Detect which cell encompasses the target text, then output its [X, Y] center coordinate. 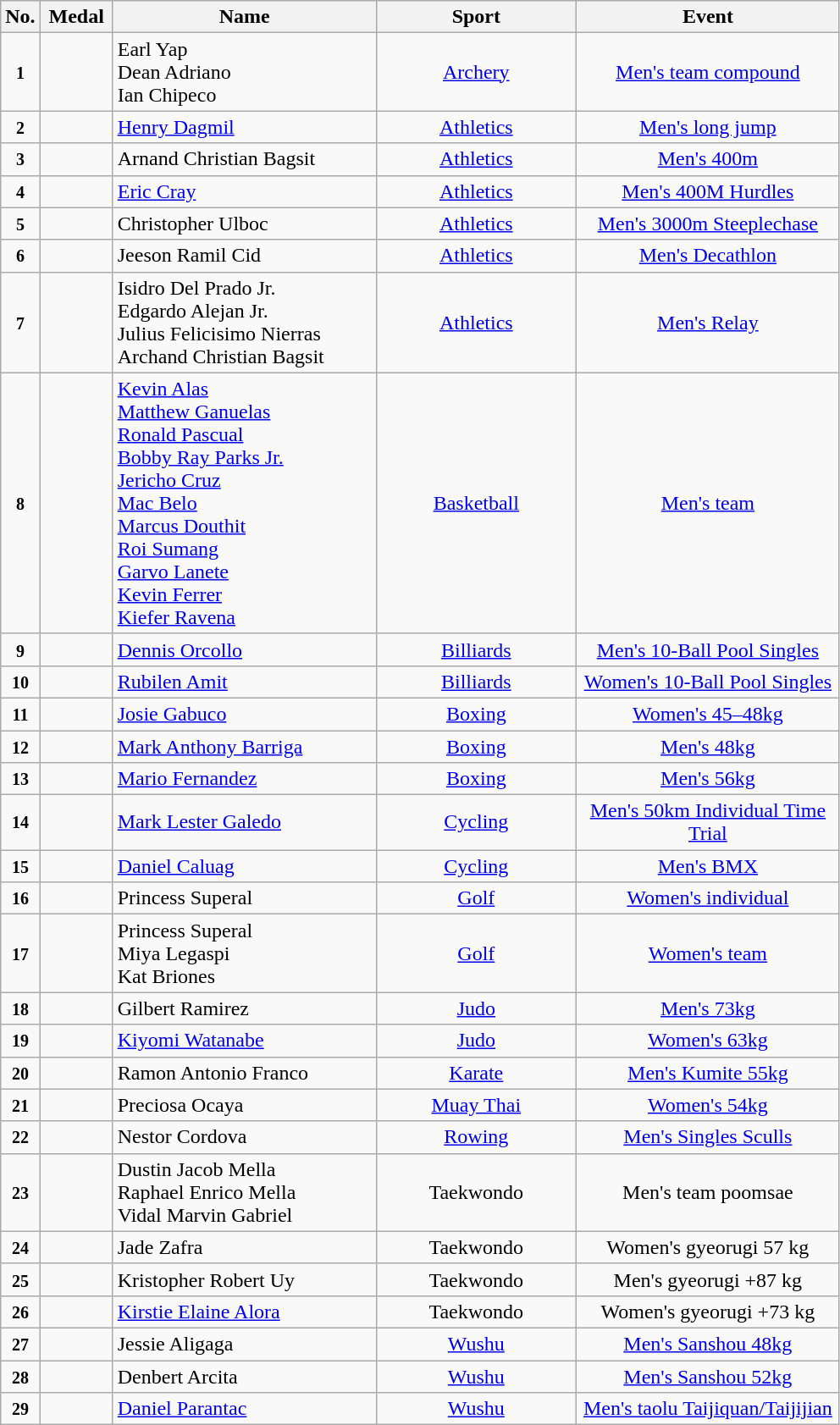
Kristopher Robert Uy [244, 1279]
Men's long jump [708, 127]
9 [20, 649]
12 [20, 746]
Name [244, 17]
Princess Superal [244, 898]
7 [20, 322]
Earl YapDean AdrianoIan Chipeco [244, 72]
Rubilen Amit [244, 682]
Medal [76, 17]
Men's Decathlon [708, 256]
Denbert Arcita [244, 1376]
Dustin Jacob MellaRaphael Enrico MellaVidal Marvin Gabriel [244, 1192]
Men's 50km Individual Time Trial [708, 823]
Basketball [476, 503]
Men's 56kg [708, 779]
26 [20, 1312]
Men's 73kg [708, 1008]
Women's gyeorugi +73 kg [708, 1312]
4 [20, 191]
10 [20, 682]
22 [20, 1137]
Karate [476, 1073]
Preciosa Ocaya [244, 1105]
Men's BMX [708, 866]
Men's Sanshou 48kg [708, 1344]
Nestor Cordova [244, 1137]
Men's Relay [708, 322]
1 [20, 72]
23 [20, 1192]
Arnand Christian Bagsit [244, 159]
Muay Thai [476, 1105]
Sport [476, 17]
Men's Sanshou 52kg [708, 1376]
27 [20, 1344]
Men's taolu Taijiquan/Taijijian [708, 1409]
13 [20, 779]
Women's 10-Ball Pool Singles [708, 682]
Men's team [708, 503]
Men's Singles Sculls [708, 1137]
Women's 63kg [708, 1041]
21 [20, 1105]
Women's 54kg [708, 1105]
Men's team compound [708, 72]
Isidro Del Prado Jr.Edgardo Alejan Jr.Julius Felicisimo NierrasArchand Christian Bagsit [244, 322]
15 [20, 866]
Men's 10-Ball Pool Singles [708, 649]
Men's 400m [708, 159]
20 [20, 1073]
No. [20, 17]
28 [20, 1376]
19 [20, 1041]
Mark Anthony Barriga [244, 746]
Christopher Ulboc [244, 224]
Women's team [708, 953]
Men's gyeorugi +87 kg [708, 1279]
8 [20, 503]
Daniel Caluag [244, 866]
Ramon Antonio Franco [244, 1073]
Men's 48kg [708, 746]
24 [20, 1247]
Gilbert Ramirez [244, 1008]
25 [20, 1279]
3 [20, 159]
Men's Kumite 55kg [708, 1073]
Women's gyeorugi 57 kg [708, 1247]
17 [20, 953]
2 [20, 127]
Princess SuperalMiya LegaspiKat Briones [244, 953]
Josie Gabuco [244, 714]
Mario Fernandez [244, 779]
Dennis Orcollo [244, 649]
Men's 3000m Steeplechase [708, 224]
11 [20, 714]
6 [20, 256]
Jessie Aligaga [244, 1344]
Daniel Parantac [244, 1409]
16 [20, 898]
Men's team poomsae [708, 1192]
Kevin AlasMatthew GanuelasRonald PascualBobby Ray Parks Jr.Jericho CruzMac BeloMarcus DouthitRoi SumangGarvo LaneteKevin FerrerKiefer Ravena [244, 503]
Event [708, 17]
Eric Cray [244, 191]
5 [20, 224]
Henry Dagmil [244, 127]
Men's 400M Hurdles [708, 191]
Women's 45–48kg [708, 714]
Jeeson Ramil Cid [244, 256]
Mark Lester Galedo [244, 823]
14 [20, 823]
Rowing [476, 1137]
Women's individual [708, 898]
Archery [476, 72]
Kiyomi Watanabe [244, 1041]
Jade Zafra [244, 1247]
29 [20, 1409]
Kirstie Elaine Alora [244, 1312]
18 [20, 1008]
